Output the [x, y] coordinate of the center of the cell containing the given text.  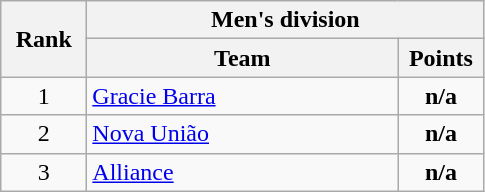
Gracie Barra [242, 96]
Rank [44, 39]
Men's division [286, 20]
1 [44, 96]
2 [44, 134]
3 [44, 172]
Nova União [242, 134]
Team [242, 58]
Alliance [242, 172]
Points [441, 58]
